Return (x, y) of the center of cell containing provided text 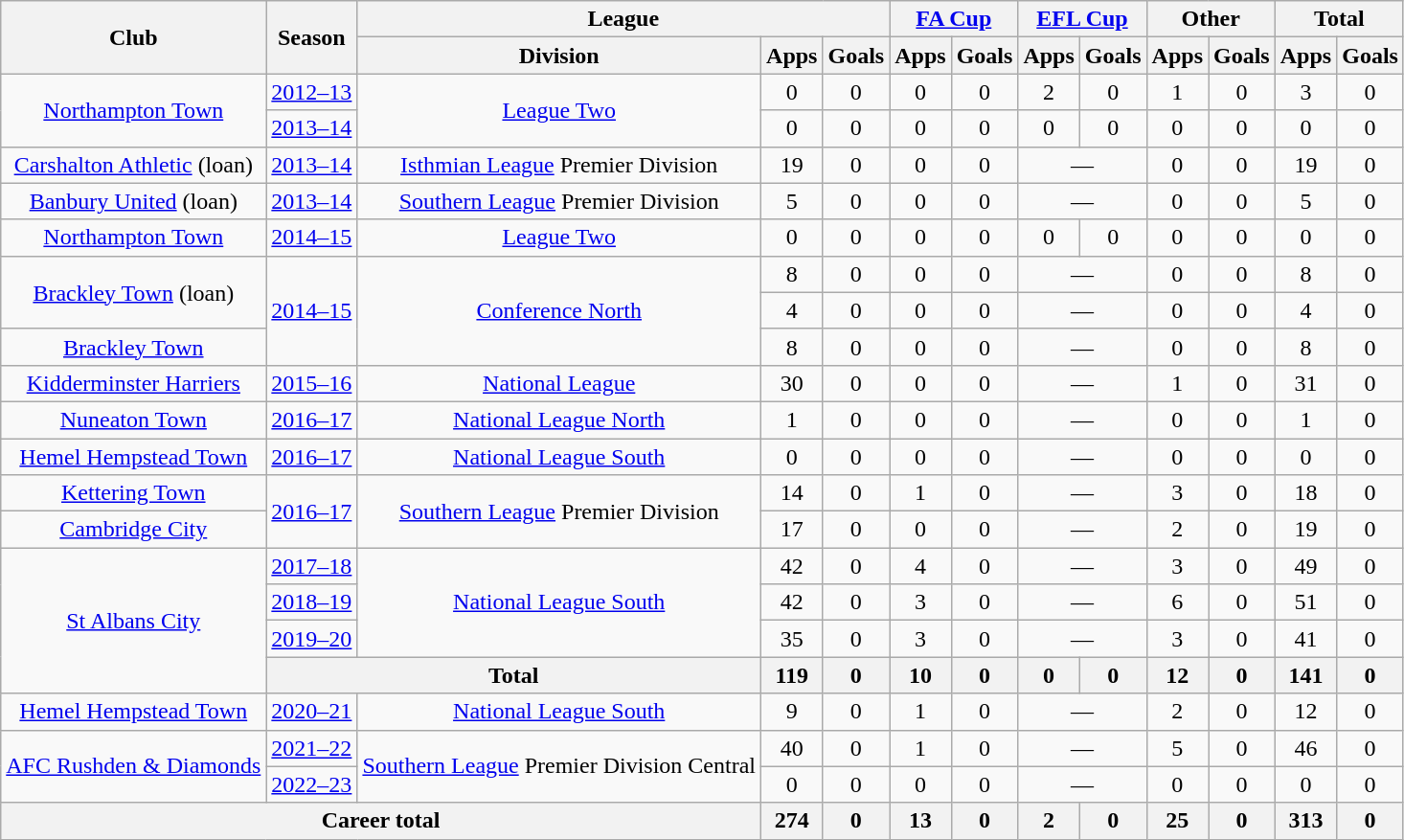
49 (1305, 566)
Conference North (559, 310)
Brackley Town (134, 347)
2018–19 (312, 602)
2019–20 (312, 639)
National League (559, 383)
Season (312, 37)
2022–23 (312, 784)
14 (792, 493)
National League North (559, 420)
30 (792, 383)
Other (1211, 19)
40 (792, 748)
13 (920, 821)
Nuneaton Town (134, 420)
Banbury United (loan) (134, 201)
274 (792, 821)
41 (1305, 639)
Kidderminster Harriers (134, 383)
Carshalton Athletic (loan) (134, 165)
Southern League Premier Division Central (559, 766)
6 (1177, 602)
18 (1305, 493)
2012–13 (312, 92)
2020–21 (312, 712)
10 (920, 675)
EFL Cup (1082, 19)
Isthmian League Premier Division (559, 165)
League (623, 19)
313 (1305, 821)
Kettering Town (134, 493)
Brackley Town (loan) (134, 292)
FA Cup (954, 19)
9 (792, 712)
25 (1177, 821)
Cambridge City (134, 530)
Division (559, 56)
Career total (381, 821)
AFC Rushden & Diamonds (134, 766)
Club (134, 37)
St Albans City (134, 621)
119 (792, 675)
46 (1305, 748)
2017–18 (312, 566)
2015–16 (312, 383)
35 (792, 639)
17 (792, 530)
141 (1305, 675)
51 (1305, 602)
2021–22 (312, 748)
31 (1305, 383)
